Detect which cell encompasses the target text, then output its (x, y) center coordinate. 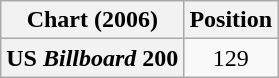
129 (231, 58)
Chart (2006) (92, 20)
US Billboard 200 (92, 58)
Position (231, 20)
